Return [x, y] of the center of cell containing provided text 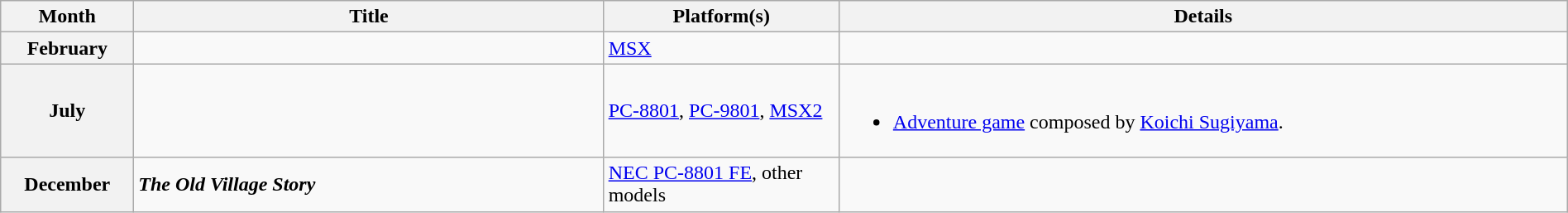
February [68, 48]
The Old Village Story [369, 184]
Month [68, 17]
July [68, 111]
NEC PC-8801 FE, other models [721, 184]
MSX [721, 48]
PC-8801, PC-9801, MSX2 [721, 111]
December [68, 184]
Platform(s) [721, 17]
Adventure game composed by Koichi Sugiyama. [1202, 111]
Title [369, 17]
Details [1202, 17]
